Locate the cell with the specified text and output its [X, Y] center coordinate. 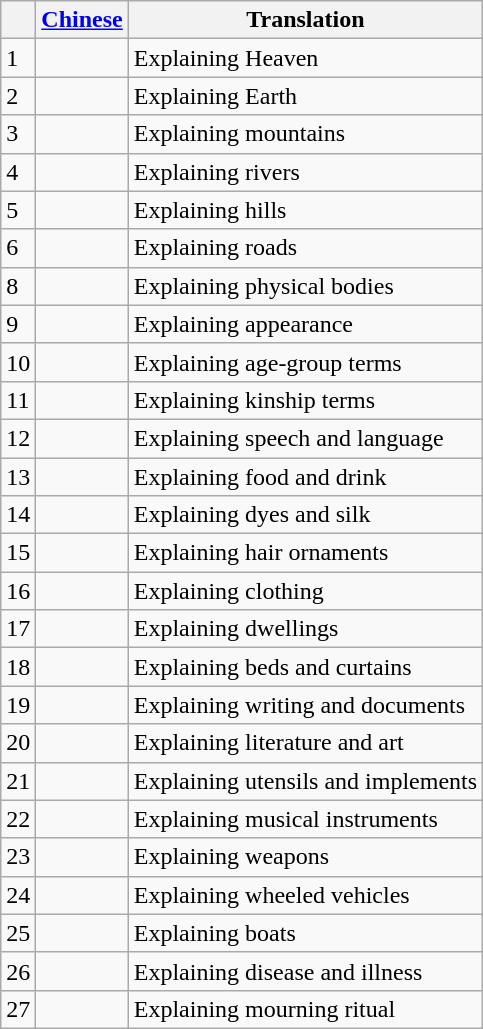
3 [18, 134]
Translation [305, 20]
9 [18, 324]
Explaining hills [305, 210]
Explaining boats [305, 933]
24 [18, 895]
Explaining dwellings [305, 629]
26 [18, 971]
Explaining physical bodies [305, 286]
Chinese [82, 20]
Explaining mourning ritual [305, 1009]
16 [18, 591]
Explaining speech and language [305, 438]
17 [18, 629]
18 [18, 667]
Explaining musical instruments [305, 819]
25 [18, 933]
10 [18, 362]
22 [18, 819]
19 [18, 705]
8 [18, 286]
Explaining food and drink [305, 477]
Explaining utensils and implements [305, 781]
Explaining beds and curtains [305, 667]
Explaining appearance [305, 324]
13 [18, 477]
Explaining Heaven [305, 58]
20 [18, 743]
27 [18, 1009]
4 [18, 172]
15 [18, 553]
Explaining wheeled vehicles [305, 895]
Explaining writing and documents [305, 705]
11 [18, 400]
Explaining Earth [305, 96]
Explaining dyes and silk [305, 515]
Explaining age-group terms [305, 362]
Explaining roads [305, 248]
Explaining hair ornaments [305, 553]
21 [18, 781]
1 [18, 58]
2 [18, 96]
Explaining clothing [305, 591]
Explaining mountains [305, 134]
Explaining literature and art [305, 743]
12 [18, 438]
6 [18, 248]
Explaining disease and illness [305, 971]
23 [18, 857]
Explaining kinship terms [305, 400]
5 [18, 210]
Explaining rivers [305, 172]
Explaining weapons [305, 857]
14 [18, 515]
